Search for the cell housing the specified text and yield its (X, Y) center coordinate. 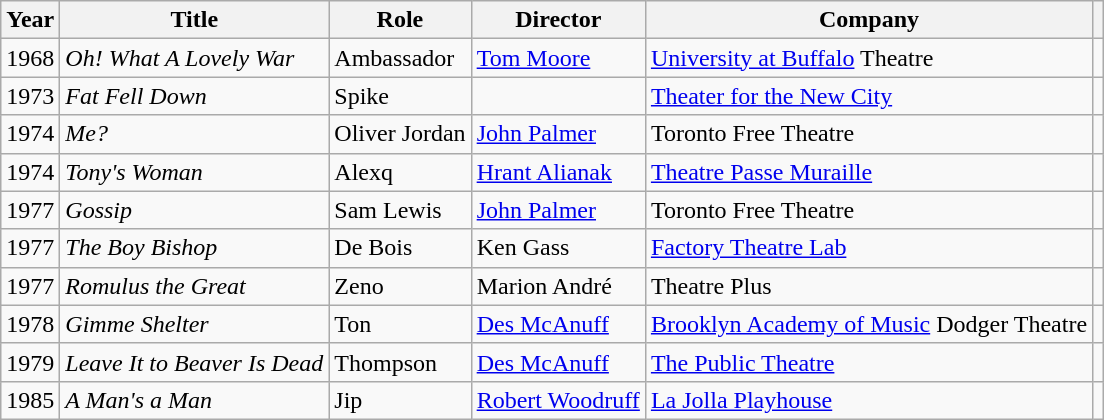
1968 (30, 58)
La Jolla Playhouse (868, 400)
1973 (30, 96)
Theatre Passe Muraille (868, 172)
Zeno (400, 286)
Company (868, 20)
Alexq (400, 172)
Tom Moore (558, 58)
Title (194, 20)
Oliver Jordan (400, 134)
Role (400, 20)
Brooklyn Academy of Music Dodger Theatre (868, 324)
Robert Woodruff (558, 400)
A Man's a Man (194, 400)
Hrant Alianak (558, 172)
The Public Theatre (868, 362)
Theatre Plus (868, 286)
1979 (30, 362)
Gossip (194, 210)
University at Buffalo Theatre (868, 58)
Sam Lewis (400, 210)
Factory Theatre Lab (868, 248)
De Bois (400, 248)
1978 (30, 324)
Me? (194, 134)
Director (558, 20)
Spike (400, 96)
1985 (30, 400)
Jip (400, 400)
Marion André (558, 286)
Tony's Woman (194, 172)
Oh! What A Lovely War (194, 58)
Fat Fell Down (194, 96)
Romulus the Great (194, 286)
Ken Gass (558, 248)
Year (30, 20)
Thompson (400, 362)
The Boy Bishop (194, 248)
Ton (400, 324)
Ambassador (400, 58)
Leave It to Beaver Is Dead (194, 362)
Gimme Shelter (194, 324)
Theater for the New City (868, 96)
